Locate the cell with the specified text and output its [X, Y] center coordinate. 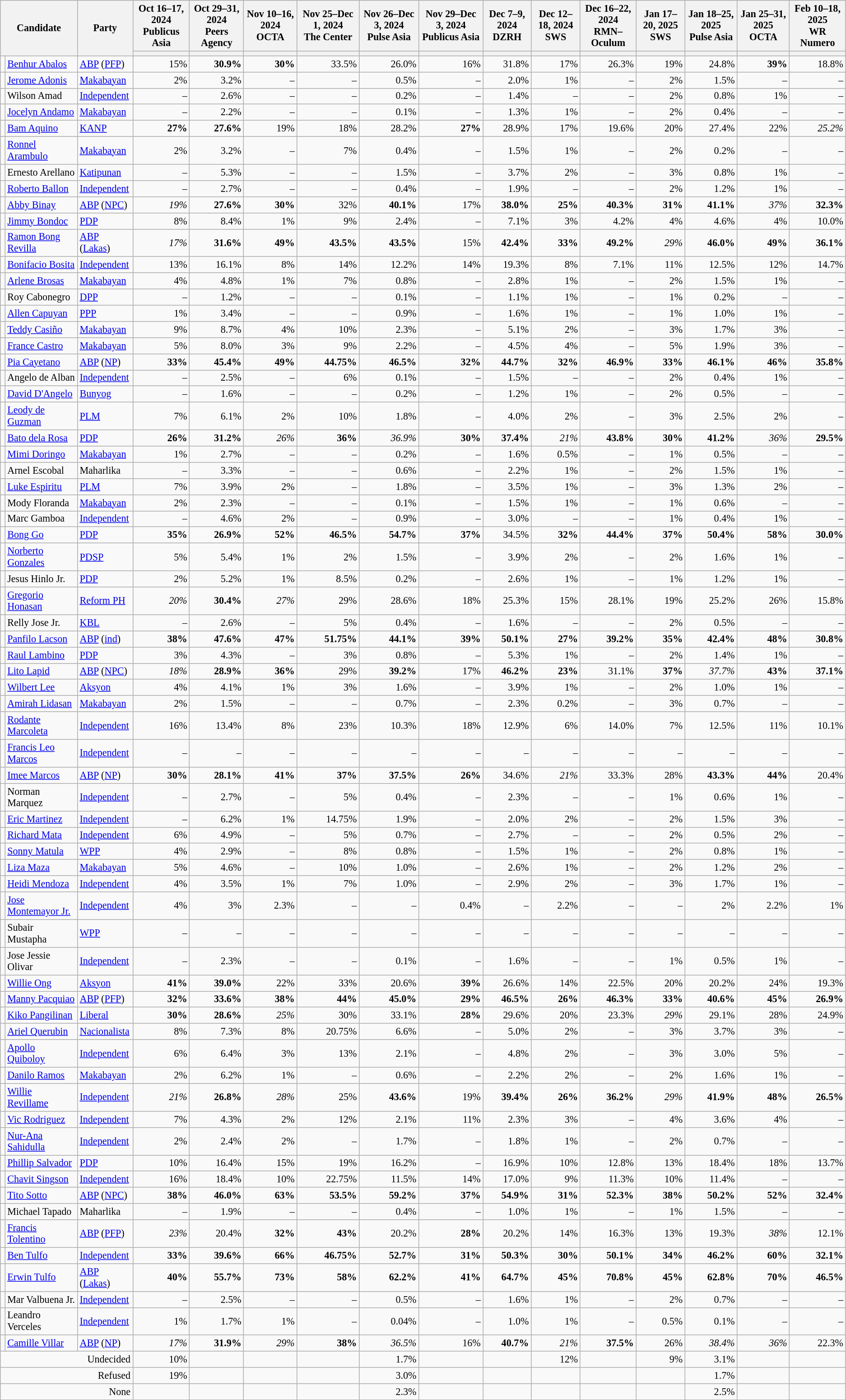
33.3% [608, 775]
5.4% [217, 556]
26.8% [217, 1097]
Luke Espiritu [41, 486]
10.3% [389, 725]
26.6% [507, 983]
Jocelyn Andamo [41, 112]
Apollo Quiboloy [41, 1053]
12.9% [507, 725]
Bong Go [41, 535]
0.04% [389, 1321]
11.5% [389, 1179]
32.4% [818, 1195]
Arnel Escobal [41, 470]
13.4% [217, 725]
1.1% [507, 297]
Party [105, 28]
45.4% [217, 362]
3.6% [711, 1119]
44.75% [328, 362]
18.8% [818, 64]
59.2% [389, 1195]
3.4% [217, 313]
31.6% [217, 243]
23.3% [608, 1015]
Oct 16–17, 2024Publicus Asia [161, 25]
Nov 26–Dec 3, 2024Pulse Asia [389, 25]
30.9% [217, 64]
France Castro [41, 345]
70% [763, 1277]
Leody de Guzman [41, 415]
24% [763, 983]
46% [763, 362]
Mimi Doringo [41, 454]
12.8% [608, 1163]
5.1% [507, 329]
25.3% [507, 601]
17.0% [507, 1179]
Liza Maza [41, 868]
Richard Mata [41, 835]
Ernesto Arellano [41, 172]
Norberto Gonzales [41, 556]
62.2% [389, 1277]
20.6% [389, 983]
5.2% [217, 579]
Norman Marquez [41, 797]
Katipunan [105, 172]
Francis Tolentino [41, 1233]
36.2% [608, 1097]
62.8% [711, 1277]
Nov 29–Dec 3, 2024Publicus Asia [451, 25]
36.1% [818, 243]
DPP [105, 297]
29.6% [507, 1015]
52.3% [608, 1195]
Jesus Hinlo Jr. [41, 579]
47.6% [217, 639]
Abby Binay [41, 205]
73% [270, 1277]
Liberal [105, 1015]
7.3% [217, 1031]
Wilson Amad [41, 96]
44.1% [389, 639]
34.5% [507, 535]
66% [270, 1255]
40.1% [389, 205]
Teddy Casiño [41, 329]
Jose Montemayor Jr. [41, 905]
4.2% [608, 221]
51.75% [328, 639]
19.6% [608, 128]
Sonny Matula [41, 851]
Candidate [39, 28]
Jan 17–20, 2025SWS [660, 25]
Chavit Singson [41, 1179]
53.5% [328, 1195]
30.4% [217, 601]
31.2% [217, 438]
33.6% [217, 999]
34% [660, 1255]
Ramon Bong Revilla [41, 243]
14.0% [608, 725]
4.0% [507, 415]
6.6% [389, 1031]
Marc Gamboa [41, 519]
Rodante Marcoleta [41, 725]
5.0% [507, 1031]
Refused [67, 1376]
6.4% [217, 1053]
Amirah Lidasan [41, 704]
Jerome Adonis [41, 80]
44.4% [608, 535]
Francis Leo Marcos [41, 753]
Subair Mustapha [41, 933]
KANP [105, 128]
70.8% [608, 1277]
Raul Lambino [41, 655]
Michael Tapado [41, 1212]
50.2% [711, 1195]
14.75% [328, 819]
Jimmy Bondoc [41, 221]
8.7% [217, 329]
PDSP [105, 556]
Jan 18–25, 2025Pulse Asia [711, 25]
39.6% [217, 1255]
50.3% [507, 1255]
60% [763, 1255]
22.3% [818, 1343]
31.9% [217, 1343]
24.9% [818, 1015]
Willie Ong [41, 983]
64.7% [507, 1277]
40.7% [507, 1343]
4.1% [217, 687]
47% [270, 639]
Angelo de Alban [41, 378]
Kiko Pangilinan [41, 1015]
15.8% [818, 601]
Nov 10–16, 2024OCTA [270, 25]
46.1% [711, 362]
Heidi Mendoza [41, 884]
Mar Valbuena Jr. [41, 1299]
30.8% [818, 639]
Bam Aquino [41, 128]
None [67, 1391]
40.3% [608, 205]
Oct 29–31, 2024Peers Agency [217, 25]
16.3% [608, 1233]
14.7% [818, 265]
Nov 25–Dec 1, 2024The Center [328, 25]
38.0% [507, 205]
37.7% [711, 671]
PPP [105, 313]
Eric Martinez [41, 819]
Roy Cabonegro [41, 297]
Dec 12–18, 2024SWS [555, 25]
45.0% [389, 999]
12.2% [389, 265]
12.1% [818, 1233]
Tito Sotto [41, 1195]
Ronnel Arambulo [41, 150]
46.9% [608, 362]
Benhur Abalos [41, 64]
Imee Marcos [41, 775]
Nur-Ana Sahidulla [41, 1141]
32.1% [818, 1255]
Camille Villar [41, 1343]
20.75% [328, 1031]
Roberto Ballon [41, 188]
10.0% [818, 221]
10.1% [818, 725]
Undecided [67, 1359]
Willie Revillame [41, 1097]
Nacionalista [105, 1031]
33.5% [328, 64]
Allen Capuyan [41, 313]
3.3% [217, 470]
41.2% [711, 438]
4.9% [217, 835]
46.3% [608, 999]
63% [270, 1195]
11.4% [711, 1179]
29.1% [711, 1015]
31.1% [608, 671]
36.5% [389, 1343]
50.4% [711, 535]
41.1% [711, 205]
Dec 7–9, 2024DZRH [507, 25]
29.5% [818, 438]
Dec 16–22, 2024RMN–Oculum [608, 25]
Bunyog [105, 394]
6.1% [217, 415]
22.5% [608, 983]
26.5% [818, 1097]
13.7% [818, 1163]
16.4% [217, 1163]
KBL [105, 623]
Bato dela Rosa [41, 438]
16.1% [217, 265]
Ben Tulfo [41, 1255]
3.1% [711, 1359]
46.75% [328, 1255]
24.8% [711, 64]
Panfilo Lacson [41, 639]
Feb 10–18, 2025WR Numero [818, 25]
2.8% [507, 281]
8.4% [217, 221]
Jan 25–31, 2025OCTA [763, 25]
11.3% [608, 1179]
39.0% [217, 983]
Relly Jose Jr. [41, 623]
55.7% [217, 1277]
38.4% [711, 1343]
Jose Jessie Olivar [41, 961]
Leandro Verceles [41, 1321]
Mody Floranda [41, 503]
28.2% [389, 128]
4.5% [507, 345]
37.1% [818, 671]
41.9% [711, 1097]
Reform PH [105, 601]
32.3% [818, 205]
31.8% [507, 64]
Lito Lapid [41, 671]
Manny Pacquiao [41, 999]
Gregorio Honasan [41, 601]
Phillip Salvador [41, 1163]
34.6% [507, 775]
Wilbert Lee [41, 687]
Ariel Querubin [41, 1031]
37.4% [507, 438]
36.9% [389, 438]
54.9% [507, 1195]
30.0% [818, 535]
43.6% [389, 1097]
39.4% [507, 1097]
16.2% [389, 1163]
ABP (ind) [105, 639]
26.3% [608, 64]
49.2% [608, 243]
22.75% [328, 1179]
David D'Angelo [41, 394]
35.8% [818, 362]
40% [161, 1277]
8.0% [217, 345]
Arlene Brosas [41, 281]
Bonifacio Bosita [41, 265]
33.1% [389, 1015]
Vic Rodriguez [41, 1119]
Danilo Ramos [41, 1075]
Erwin Tulfo [41, 1277]
40.6% [711, 999]
26.0% [389, 64]
54.7% [389, 535]
43.3% [711, 775]
8.5% [328, 579]
27.4% [711, 128]
Pia Cayetano [41, 362]
52.7% [389, 1255]
43.8% [608, 438]
44.7% [507, 362]
16.9% [507, 1163]
